Provide the (X, Y) coordinate of the cell's center where the given text is located.  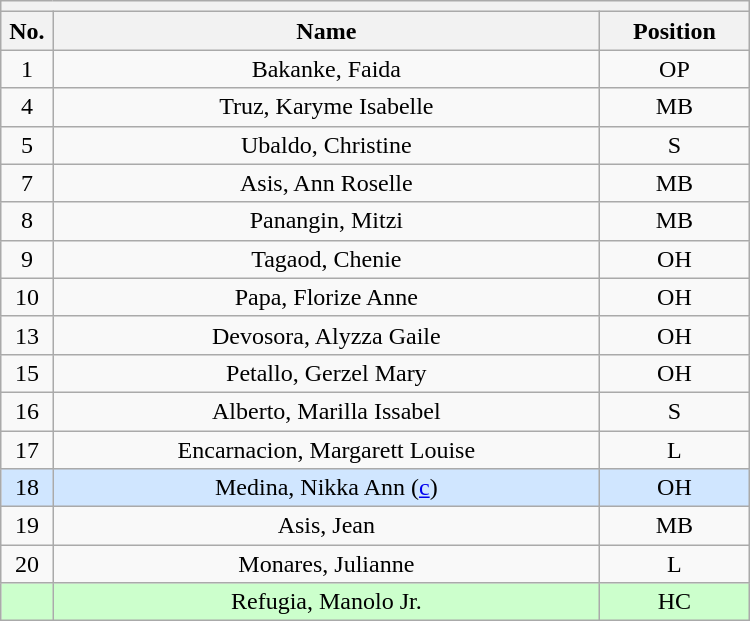
8 (27, 221)
17 (27, 449)
18 (27, 488)
Monares, Julianne (326, 564)
19 (27, 526)
Alberto, Marilla Issabel (326, 411)
No. (27, 31)
Asis, Jean (326, 526)
Name (326, 31)
Panangin, Mitzi (326, 221)
Tagaod, Chenie (326, 259)
10 (27, 297)
Bakanke, Faida (326, 69)
13 (27, 335)
Encarnacion, Margarett Louise (326, 449)
OP (675, 69)
Petallo, Gerzel Mary (326, 373)
16 (27, 411)
Refugia, Manolo Jr. (326, 602)
Asis, Ann Roselle (326, 183)
9 (27, 259)
1 (27, 69)
4 (27, 107)
5 (27, 145)
Papa, Florize Anne (326, 297)
HC (675, 602)
20 (27, 564)
7 (27, 183)
Truz, Karyme Isabelle (326, 107)
Position (675, 31)
Medina, Nikka Ann (c) (326, 488)
15 (27, 373)
Devosora, Alyzza Gaile (326, 335)
Ubaldo, Christine (326, 145)
